Return (X, Y) of the center of cell containing provided text 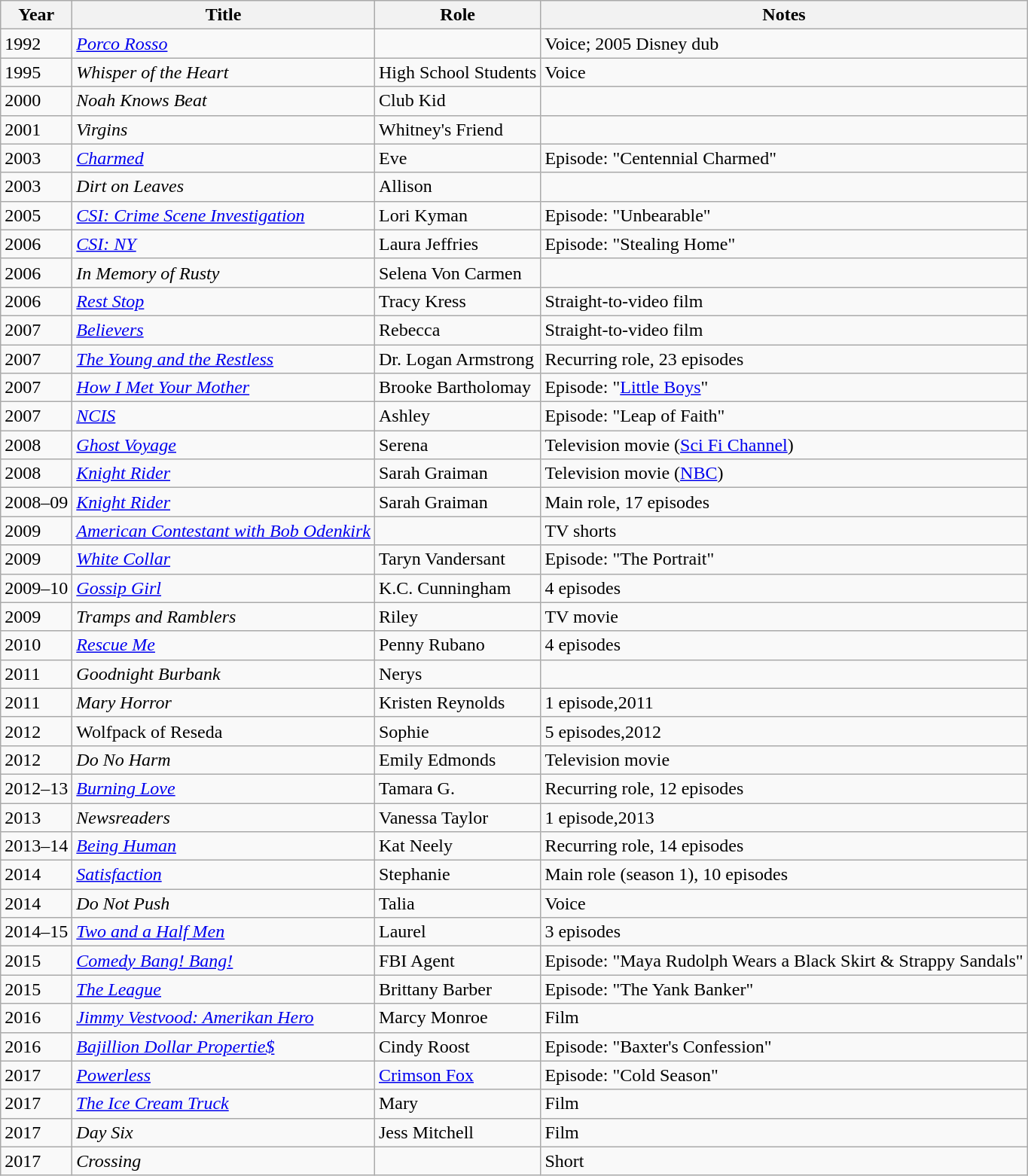
Dr. Logan Armstrong (457, 359)
Tramps and Ramblers (224, 617)
Charmed (224, 158)
Nerys (457, 674)
Gossip Girl (224, 588)
Serena (457, 445)
2000 (36, 101)
Episode: "Maya Rudolph Wears a Black Skirt & Strappy Sandals" (784, 961)
Taryn Vandersant (457, 559)
Burning Love (224, 788)
Two and a Half Men (224, 932)
2014–15 (36, 932)
Rebecca (457, 330)
Bajillion Dollar Propertie$ (224, 1047)
Episode: "Stealing Home" (784, 244)
Porco Rosso (224, 44)
Selena Von Carmen (457, 273)
Recurring role, 12 episodes (784, 788)
Powerless (224, 1075)
NCIS (224, 416)
Goodnight Burbank (224, 674)
Role (457, 15)
Short (784, 1161)
1992 (36, 44)
Television movie (Sci Fi Channel) (784, 445)
2012–13 (36, 788)
White Collar (224, 559)
Notes (784, 15)
1 episode,2013 (784, 817)
Television movie (NBC) (784, 474)
Tracy Kress (457, 301)
Ghost Voyage (224, 445)
Penny Rubano (457, 645)
TV movie (784, 617)
Laura Jeffries (457, 244)
Episode: "Cold Season" (784, 1075)
FBI Agent (457, 961)
Recurring role, 14 episodes (784, 846)
K.C. Cunningham (457, 588)
Comedy Bang! Bang! (224, 961)
Being Human (224, 846)
Kat Neely (457, 846)
Jess Mitchell (457, 1132)
Laurel (457, 932)
Tamara G. (457, 788)
Vanessa Taylor (457, 817)
Kristen Reynolds (457, 702)
How I Met Your Mother (224, 388)
Do No Harm (224, 760)
Emily Edmonds (457, 760)
Dirt on Leaves (224, 187)
Jimmy Vestvood: Amerikan Hero (224, 1018)
Do Not Push (224, 903)
Stephanie (457, 875)
Main role (season 1), 10 episodes (784, 875)
Whisper of the Heart (224, 72)
Main role, 17 episodes (784, 502)
Believers (224, 330)
The League (224, 989)
5 episodes,2012 (784, 731)
The Young and the Restless (224, 359)
American Contestant with Bob Odenkirk (224, 531)
Mary (457, 1104)
Riley (457, 617)
Title (224, 15)
2013 (36, 817)
High School Students (457, 72)
Marcy Monroe (457, 1018)
Whitney's Friend (457, 129)
Television movie (784, 760)
Ashley (457, 416)
Brittany Barber (457, 989)
Allison (457, 187)
Wolfpack of Reseda (224, 731)
Crimson Fox (457, 1075)
TV shorts (784, 531)
Club Kid (457, 101)
In Memory of Rusty (224, 273)
2008–09 (36, 502)
Episode: "Unbearable" (784, 215)
Mary Horror (224, 702)
1 episode,2011 (784, 702)
Cindy Roost (457, 1047)
2001 (36, 129)
Lori Kyman (457, 215)
Crossing (224, 1161)
Episode: "Leap of Faith" (784, 416)
Sophie (457, 731)
CSI: Crime Scene Investigation (224, 215)
Episode: "Centennial Charmed" (784, 158)
Brooke Bartholomay (457, 388)
Talia (457, 903)
The Ice Cream Truck (224, 1104)
Episode: "The Yank Banker" (784, 989)
Rest Stop (224, 301)
Episode: "Little Boys" (784, 388)
Newsreaders (224, 817)
Recurring role, 23 episodes (784, 359)
Rescue Me (224, 645)
2009–10 (36, 588)
Eve (457, 158)
Episode: "The Portrait" (784, 559)
Episode: "Baxter's Confession" (784, 1047)
Noah Knows Beat (224, 101)
CSI: NY (224, 244)
Satisfaction (224, 875)
2010 (36, 645)
2005 (36, 215)
1995 (36, 72)
2013–14 (36, 846)
Virgins (224, 129)
Voice; 2005 Disney dub (784, 44)
3 episodes (784, 932)
Year (36, 15)
Day Six (224, 1132)
